For the text-containing cell, return its midpoint in [X, Y] coordinate format. 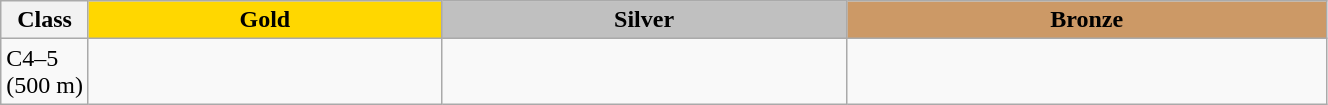
C4–5 (500 m) [45, 72]
Gold [264, 20]
Silver [644, 20]
Bronze [1086, 20]
Class [45, 20]
